Find where the given text appears and provide that cell's center as (X, Y) coordinate. 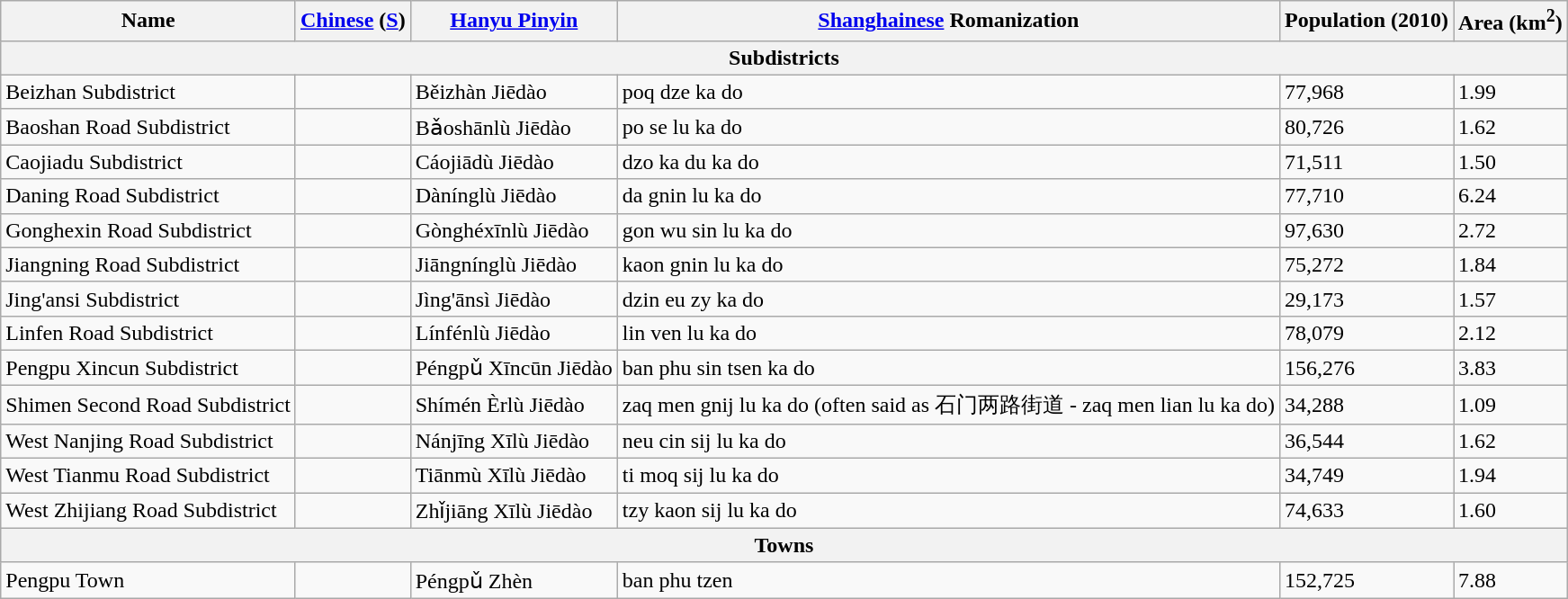
ban phu sin tsen ka do (948, 368)
1.50 (1511, 162)
Chinese (S) (353, 22)
3.83 (1511, 368)
1.09 (1511, 405)
97,630 (1366, 230)
Jiangning Road Subdistrict (148, 264)
Dànínglù Jiēdào (514, 196)
34,288 (1366, 405)
Beizhan Subdistrict (148, 92)
Daning Road Subdistrict (148, 196)
2.12 (1511, 333)
Gonghexin Road Subdistrict (148, 230)
Cáojiādù Jiēdào (514, 162)
78,079 (1366, 333)
lin ven lu ka do (948, 333)
1.94 (1511, 476)
Population (2010) (1366, 22)
Caojiadu Subdistrict (148, 162)
71,511 (1366, 162)
Běizhàn Jiēdào (514, 92)
2.72 (1511, 230)
Hanyu Pinyin (514, 22)
Nánjīng Xīlù Jiēdào (514, 441)
Towns (784, 545)
West Zhijiang Road Subdistrict (148, 511)
80,726 (1366, 127)
Shimen Second Road Subdistrict (148, 405)
Línfénlù Jiēdào (514, 333)
ti moq sij lu ka do (948, 476)
Jìng'ānsì Jiēdào (514, 299)
po se lu ka do (948, 127)
Tiānmù Xīlù Jiēdào (514, 476)
neu cin sij lu ka do (948, 441)
34,749 (1366, 476)
7.88 (1511, 580)
Area (km2) (1511, 22)
Péngpǔ Xīncūn Jiēdào (514, 368)
29,173 (1366, 299)
1.57 (1511, 299)
74,633 (1366, 511)
Shanghainese Romanization (948, 22)
poq dze ka do (948, 92)
36,544 (1366, 441)
Baoshan Road Subdistrict (148, 127)
Gònghéxīnlù Jiēdào (514, 230)
Péngpǔ Zhèn (514, 580)
75,272 (1366, 264)
kaon gnin lu ka do (948, 264)
dzin eu zy ka do (948, 299)
77,710 (1366, 196)
Zhǐjiāng Xīlù Jiēdào (514, 511)
dzo ka du ka do (948, 162)
da gnin lu ka do (948, 196)
1.99 (1511, 92)
152,725 (1366, 580)
Jiāngnínglù Jiēdào (514, 264)
156,276 (1366, 368)
Bǎoshānlù Jiēdào (514, 127)
Name (148, 22)
Subdistricts (784, 58)
tzy kaon sij lu ka do (948, 511)
Jing'ansi Subdistrict (148, 299)
gon wu sin lu ka do (948, 230)
Linfen Road Subdistrict (148, 333)
77,968 (1366, 92)
Pengpu Xincun Subdistrict (148, 368)
West Tianmu Road Subdistrict (148, 476)
6.24 (1511, 196)
1.60 (1511, 511)
zaq men gnij lu ka do (often said as 石门两路街道 - zaq men lian lu ka do) (948, 405)
1.84 (1511, 264)
ban phu tzen (948, 580)
West Nanjing Road Subdistrict (148, 441)
Shímén Èrlù Jiēdào (514, 405)
Pengpu Town (148, 580)
